From the cell containing the given text, extract its center point as (x, y) coordinate. 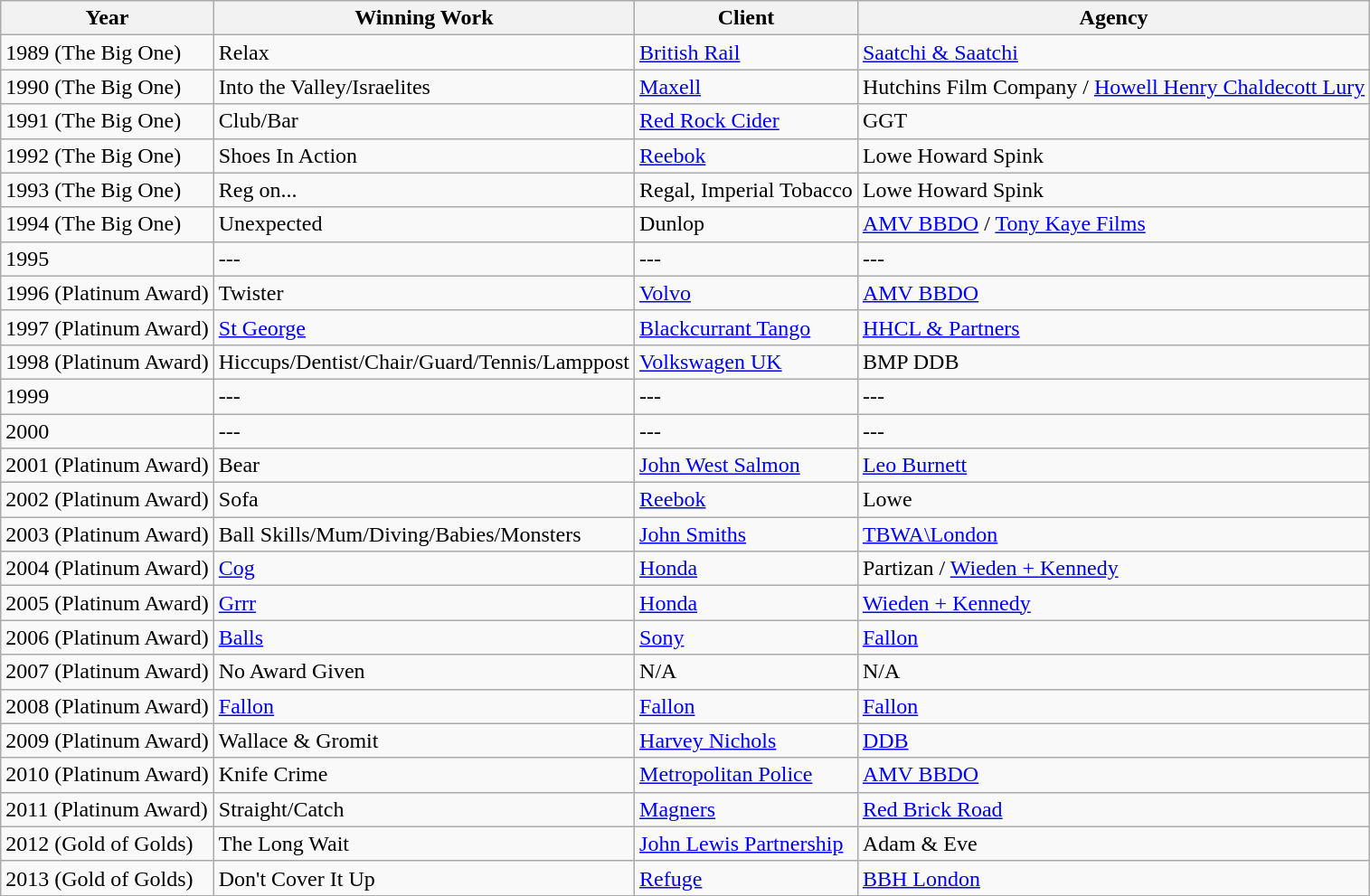
Refuge (747, 878)
No Award Given (423, 672)
2004 (Platinum Award) (108, 569)
2001 (Platinum Award) (108, 466)
Hutchins Film Company / Howell Henry Chaldecott Lury (1113, 87)
Grrr (423, 603)
John Smiths (747, 534)
Dunlop (747, 224)
2009 (Platinum Award) (108, 740)
BBH London (1113, 878)
1991 (The Big One) (108, 121)
2000 (108, 431)
1995 (108, 259)
1998 (Platinum Award) (108, 362)
BMP DDB (1113, 362)
Client (747, 18)
Volvo (747, 293)
Club/Bar (423, 121)
Into the Valley/Israelites (423, 87)
2007 (Platinum Award) (108, 672)
2010 (Platinum Award) (108, 775)
2003 (Platinum Award) (108, 534)
Saatchi & Saatchi (1113, 52)
St George (423, 327)
Ball Skills/Mum/Diving/Babies/Monsters (423, 534)
Metropolitan Police (747, 775)
1994 (The Big One) (108, 224)
AMV BBDO / Tony Kaye Films (1113, 224)
Agency (1113, 18)
Adam & Eve (1113, 844)
1999 (108, 396)
Don't Cover It Up (423, 878)
Magners (747, 809)
2012 (Gold of Golds) (108, 844)
HHCL & Partners (1113, 327)
Maxell (747, 87)
Twister (423, 293)
Hiccups/Dentist/Chair/Guard/Tennis/Lamppost (423, 362)
John Lewis Partnership (747, 844)
Sony (747, 637)
Harvey Nichols (747, 740)
Regal, Imperial Tobacco (747, 190)
2005 (Platinum Award) (108, 603)
British Rail (747, 52)
1990 (The Big One) (108, 87)
Shoes In Action (423, 156)
The Long Wait (423, 844)
Reg on... (423, 190)
2002 (Platinum Award) (108, 500)
2011 (Platinum Award) (108, 809)
Knife Crime (423, 775)
1993 (The Big One) (108, 190)
DDB (1113, 740)
Unexpected (423, 224)
1989 (The Big One) (108, 52)
Sofa (423, 500)
Bear (423, 466)
Straight/Catch (423, 809)
Wallace & Gromit (423, 740)
1997 (Platinum Award) (108, 327)
Blackcurrant Tango (747, 327)
Year (108, 18)
Relax (423, 52)
TBWA\London (1113, 534)
2013 (Gold of Golds) (108, 878)
Cog (423, 569)
2006 (Platinum Award) (108, 637)
1992 (The Big One) (108, 156)
Wieden + Kennedy (1113, 603)
Leo Burnett (1113, 466)
Red Brick Road (1113, 809)
Lowe (1113, 500)
Partizan / Wieden + Kennedy (1113, 569)
Winning Work (423, 18)
Volkswagen UK (747, 362)
Balls (423, 637)
1996 (Platinum Award) (108, 293)
GGT (1113, 121)
2008 (Platinum Award) (108, 706)
John West Salmon (747, 466)
Red Rock Cider (747, 121)
